Find where the given text appears and provide that cell's center as [X, Y] coordinate. 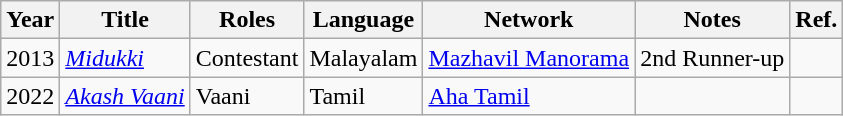
Aha Tamil [529, 96]
Network [529, 20]
2013 [30, 58]
Vaani [247, 96]
2022 [30, 96]
Midukki [125, 58]
Tamil [364, 96]
Mazhavil Manorama [529, 58]
Ref. [816, 20]
Akash Vaani [125, 96]
Notes [712, 20]
Language [364, 20]
2nd Runner-up [712, 58]
Roles [247, 20]
Title [125, 20]
Malayalam [364, 58]
Year [30, 20]
Contestant [247, 58]
